Extract the [x, y] coordinate from the center of the cell holding the provided text.  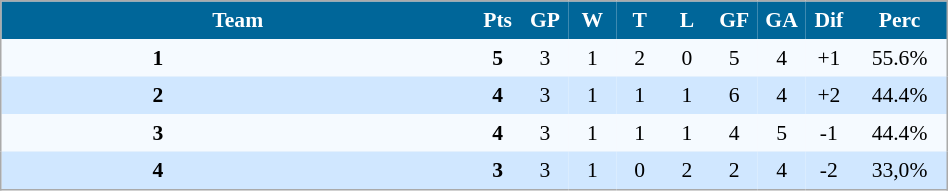
GA [782, 20]
+1 [828, 58]
Pts [498, 20]
6 [734, 95]
+2 [828, 95]
-2 [828, 171]
L [686, 20]
T [640, 20]
GF [734, 20]
55.6% [900, 58]
Dif [828, 20]
-1 [828, 133]
W [592, 20]
GP [544, 20]
Perc [900, 20]
33,0% [900, 171]
Team [238, 20]
